Locate the cell with the specified text and output its (X, Y) center coordinate. 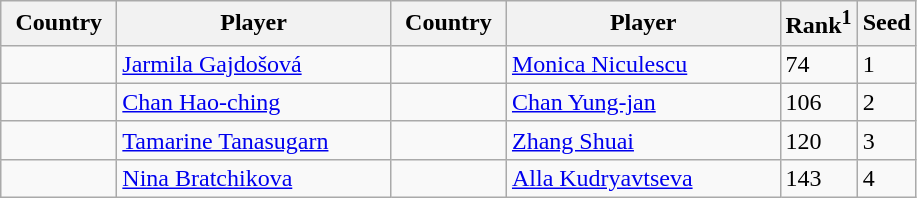
120 (818, 140)
143 (818, 178)
2 (886, 102)
Alla Kudryavtseva (643, 178)
74 (818, 64)
Rank1 (818, 24)
Seed (886, 24)
Tamarine Tanasugarn (254, 140)
Chan Hao-ching (254, 102)
4 (886, 178)
Monica Niculescu (643, 64)
1 (886, 64)
Jarmila Gajdošová (254, 64)
3 (886, 140)
Nina Bratchikova (254, 178)
Zhang Shuai (643, 140)
106 (818, 102)
Chan Yung-jan (643, 102)
